Locate the cell with the specified text and output its [x, y] center coordinate. 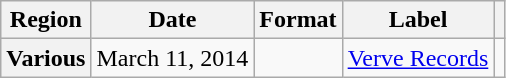
Format [298, 20]
Date [172, 20]
March 11, 2014 [172, 58]
Region [46, 20]
Verve Records [418, 58]
Label [418, 20]
Various [46, 58]
